Locate the cell with the specified text and output its [X, Y] center coordinate. 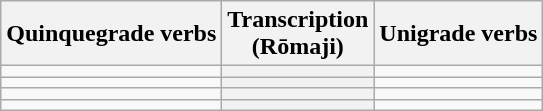
Transcription(Rōmaji) [298, 34]
Quinquegrade verbs [112, 34]
Unigrade verbs [458, 34]
